Locate the cell with the specified text and output its (X, Y) center coordinate. 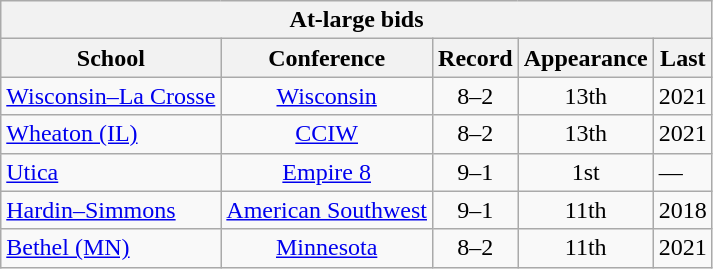
School (111, 58)
Record (476, 58)
Bethel (MN) (111, 248)
Conference (327, 58)
Appearance (586, 58)
American Southwest (327, 210)
Hardin–Simmons (111, 210)
At-large bids (357, 20)
Last (682, 58)
— (682, 172)
Wisconsin–La Crosse (111, 96)
2018 (682, 210)
Minnesota (327, 248)
1st (586, 172)
CCIW (327, 134)
Empire 8 (327, 172)
Wheaton (IL) (111, 134)
Wisconsin (327, 96)
Utica (111, 172)
